Return the [X, Y] coordinate for the center point of the cell that contains the specified text.  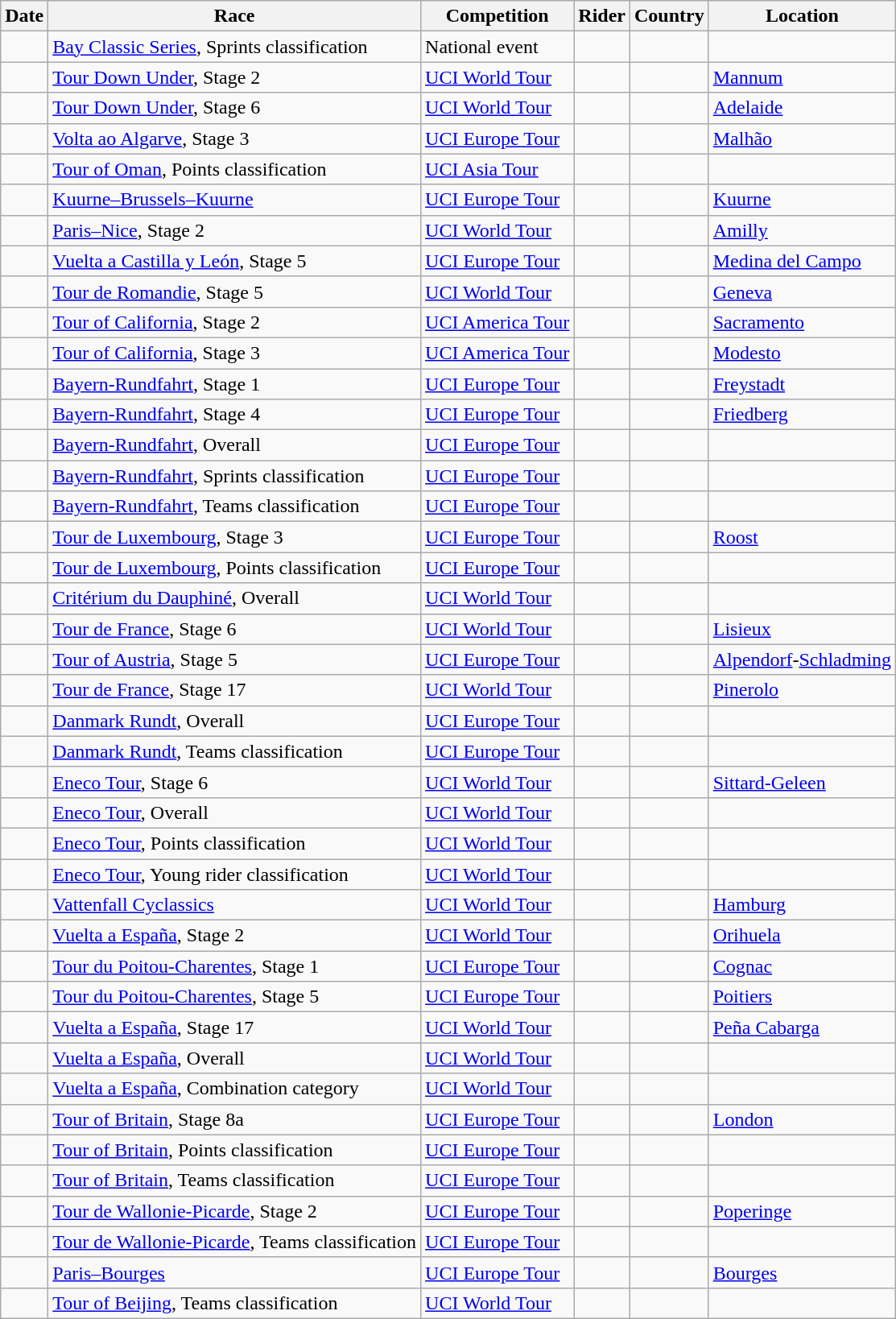
Vuelta a Castilla y León, Stage 5 [235, 261]
Malhão [802, 139]
Eneco Tour, Young rider classification [235, 874]
Medina del Campo [802, 261]
Danmark Rundt, Teams classification [235, 751]
UCI Asia Tour [498, 169]
Tour de Romandie, Stage 5 [235, 292]
Tour du Poitou-Charentes, Stage 5 [235, 997]
Bourges [802, 1272]
Mannum [802, 77]
Geneva [802, 292]
Tour de Luxembourg, Stage 3 [235, 537]
Kuurne [802, 200]
Tour of Britain, Points classification [235, 1150]
Bayern-Rundfahrt, Stage 4 [235, 415]
Hamburg [802, 905]
Modesto [802, 353]
Rider [602, 16]
Location [802, 16]
Orihuela [802, 936]
Eneco Tour, Overall [235, 812]
Danmark Rundt, Overall [235, 721]
Bayern-Rundfahrt, Sprints classification [235, 476]
Country [670, 16]
Race [235, 16]
Paris–Bourges [235, 1272]
Tour of Britain, Stage 8a [235, 1119]
Tour of Britain, Teams classification [235, 1180]
Friedberg [802, 415]
Sittard-Geleen [802, 782]
Vuelta a España, Stage 17 [235, 1027]
Vuelta a España, Stage 2 [235, 936]
Tour de Wallonie-Picarde, Stage 2 [235, 1211]
Adelaide [802, 108]
Volta ao Algarve, Stage 3 [235, 139]
Bayern-Rundfahrt, Overall [235, 445]
Critérium du Dauphiné, Overall [235, 598]
Date [24, 16]
Paris–Nice, Stage 2 [235, 230]
Bay Classic Series, Sprints classification [235, 47]
Vuelta a España, Combination category [235, 1089]
Tour of Beijing, Teams classification [235, 1303]
Amilly [802, 230]
Vuelta a España, Overall [235, 1058]
Lisieux [802, 629]
Tour of Austria, Stage 5 [235, 659]
Alpendorf-Schladming [802, 659]
Competition [498, 16]
Bayern-Rundfahrt, Stage 1 [235, 384]
Tour de Luxembourg, Points classification [235, 568]
Peña Cabarga [802, 1027]
Tour de France, Stage 6 [235, 629]
Poitiers [802, 997]
Sacramento [802, 322]
Vattenfall Cyclassics [235, 905]
Tour of Oman, Points classification [235, 169]
Freystadt [802, 384]
Tour de Wallonie-Picarde, Teams classification [235, 1242]
Tour of California, Stage 3 [235, 353]
Poperinge [802, 1211]
Kuurne–Brussels–Kuurne [235, 200]
National event [498, 47]
Tour de France, Stage 17 [235, 690]
Tour of California, Stage 2 [235, 322]
Tour Down Under, Stage 2 [235, 77]
Cognac [802, 966]
Roost [802, 537]
Eneco Tour, Stage 6 [235, 782]
Eneco Tour, Points classification [235, 843]
London [802, 1119]
Tour Down Under, Stage 6 [235, 108]
Bayern-Rundfahrt, Teams classification [235, 507]
Tour du Poitou-Charentes, Stage 1 [235, 966]
Pinerolo [802, 690]
